Provide the (X, Y) coordinate of the cell's center where the given text is located.  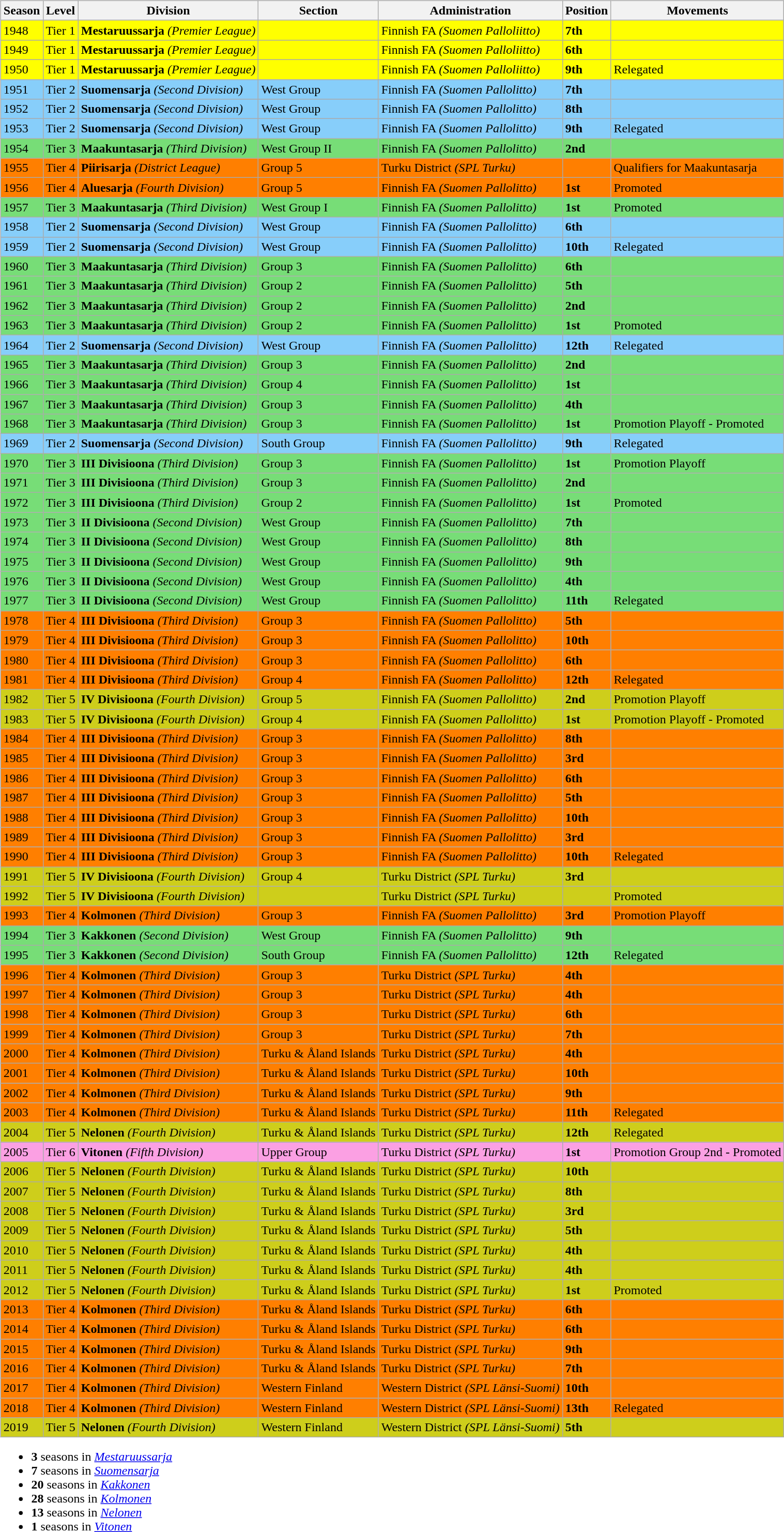
1969 (22, 444)
2000 (22, 1054)
2007 (22, 1191)
Promotion Group 2nd - Promoted (698, 1152)
2008 (22, 1211)
2002 (22, 1093)
1995 (22, 955)
2016 (22, 1369)
2011 (22, 1270)
2013 (22, 1309)
1953 (22, 129)
2014 (22, 1329)
Vitonen (Fifth Division) (168, 1152)
2001 (22, 1073)
1983 (22, 719)
1973 (22, 522)
Movements (698, 10)
1987 (22, 798)
2012 (22, 1290)
1990 (22, 857)
1982 (22, 699)
1994 (22, 935)
Level (60, 10)
1970 (22, 463)
1954 (22, 148)
2005 (22, 1152)
2010 (22, 1250)
1986 (22, 778)
1950 (22, 69)
West Group I (318, 207)
1978 (22, 620)
1961 (22, 286)
1993 (22, 916)
1999 (22, 1034)
1959 (22, 247)
1996 (22, 975)
1960 (22, 266)
1955 (22, 168)
1956 (22, 188)
Tier 6 (60, 1152)
1958 (22, 227)
1951 (22, 89)
1976 (22, 581)
1957 (22, 207)
2003 (22, 1113)
2019 (22, 1428)
Qualifiers for Maakuntasarja (698, 168)
1952 (22, 109)
1981 (22, 679)
1972 (22, 503)
1985 (22, 759)
Upper Group (318, 1152)
1962 (22, 306)
1971 (22, 483)
1989 (22, 837)
2009 (22, 1231)
1974 (22, 542)
1984 (22, 739)
1968 (22, 424)
Aluesarja (Fourth Division) (168, 188)
Season (22, 10)
Administration (470, 10)
1949 (22, 50)
1966 (22, 384)
1998 (22, 1014)
1965 (22, 365)
1963 (22, 325)
2006 (22, 1172)
Division (168, 10)
1967 (22, 404)
1964 (22, 345)
1988 (22, 817)
1991 (22, 876)
2018 (22, 1408)
Section (318, 10)
1977 (22, 601)
West Group II (318, 148)
1979 (22, 640)
2004 (22, 1132)
13th (587, 1408)
2015 (22, 1349)
1997 (22, 994)
1992 (22, 896)
1975 (22, 562)
1980 (22, 660)
Position (587, 10)
Piirisarja (District League) (168, 168)
1948 (22, 30)
2017 (22, 1388)
